Scan for the cell matching the given text and deliver its [X, Y] coordinate at center. 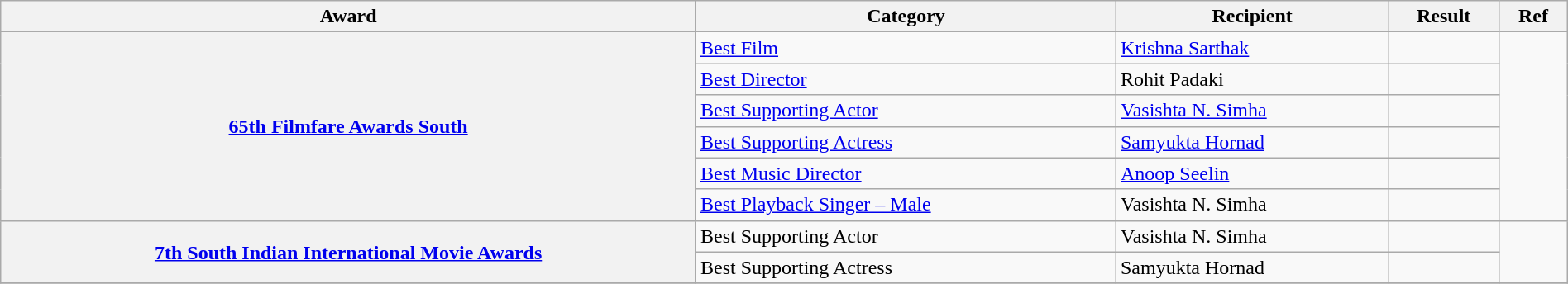
Award [349, 17]
Rohit Padaki [1252, 79]
Ref [1533, 17]
Anoop Seelin [1252, 173]
Category [906, 17]
Best Director [906, 79]
Best Music Director [906, 173]
7th South Indian International Movie Awards [349, 252]
Recipient [1252, 17]
Krishna Sarthak [1252, 48]
65th Filmfare Awards South [349, 126]
Result [1444, 17]
Best Film [906, 48]
Best Playback Singer – Male [906, 205]
